Determine the (X, Y) coordinate at the center of the cell enclosing the given text.  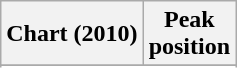
Peakposition (189, 34)
Chart (2010) (72, 34)
